Return [X, Y] of the center of cell containing provided text 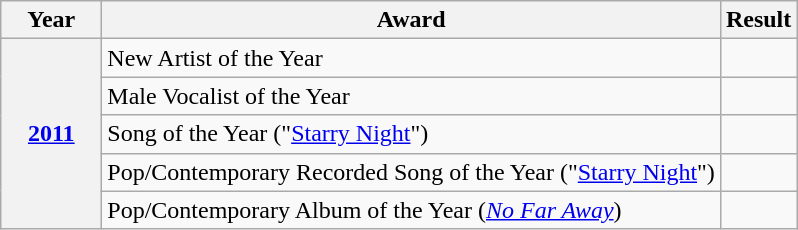
2011 [52, 134]
Year [52, 20]
Song of the Year ("Starry Night") [412, 134]
New Artist of the Year [412, 58]
Pop/Contemporary Album of the Year (No Far Away) [412, 210]
Male Vocalist of the Year [412, 96]
Award [412, 20]
Pop/Contemporary Recorded Song of the Year ("Starry Night") [412, 172]
Result [758, 20]
